Search for the cell housing the specified text and yield its [X, Y] center coordinate. 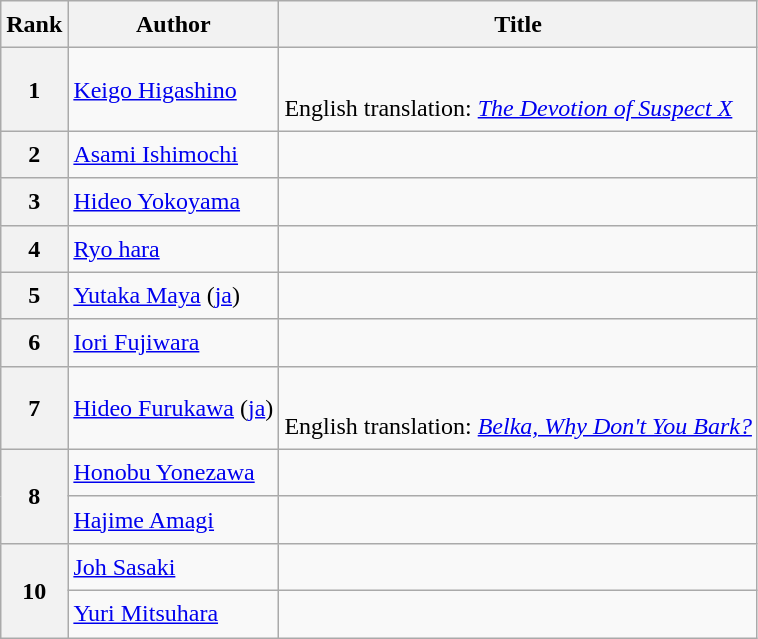
Iori Fujiwara [174, 342]
English translation: The Devotion of Suspect X [518, 90]
Ryo hara [174, 248]
3 [34, 202]
4 [34, 248]
Yuri Mitsuhara [174, 614]
2 [34, 154]
8 [34, 496]
Yutaka Maya (ja) [174, 296]
1 [34, 90]
5 [34, 296]
6 [34, 342]
Author [174, 24]
Hideo Yokoyama [174, 202]
10 [34, 590]
Rank [34, 24]
Joh Sasaki [174, 566]
Honobu Yonezawa [174, 472]
7 [34, 408]
English translation: Belka, Why Don't You Bark? [518, 408]
Hajime Amagi [174, 520]
Asami Ishimochi [174, 154]
Title [518, 24]
Keigo Higashino [174, 90]
Hideo Furukawa (ja) [174, 408]
